Scan for the cell matching the given text and deliver its (x, y) coordinate at center. 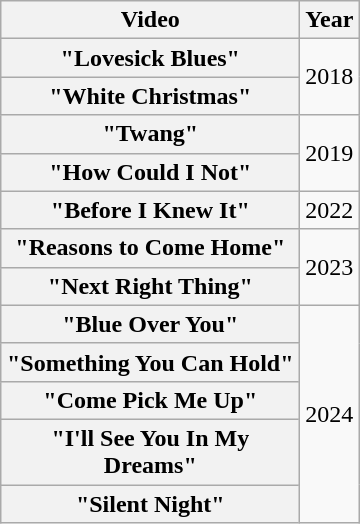
"Next Right Thing" (150, 286)
Year (330, 20)
"Silent Night" (150, 503)
Video (150, 20)
"Before I Knew It" (150, 210)
"Come Pick Me Up" (150, 400)
"White Christmas" (150, 96)
2024 (330, 414)
"Something You Can Hold" (150, 362)
2019 (330, 153)
"Blue Over You" (150, 324)
"How Could I Not" (150, 172)
"Twang" (150, 134)
"Reasons to Come Home" (150, 248)
2022 (330, 210)
2018 (330, 77)
"I'll See You In My Dreams" (150, 452)
2023 (330, 267)
"Lovesick Blues" (150, 58)
